Find where the given text appears and provide that cell's center as (X, Y) coordinate. 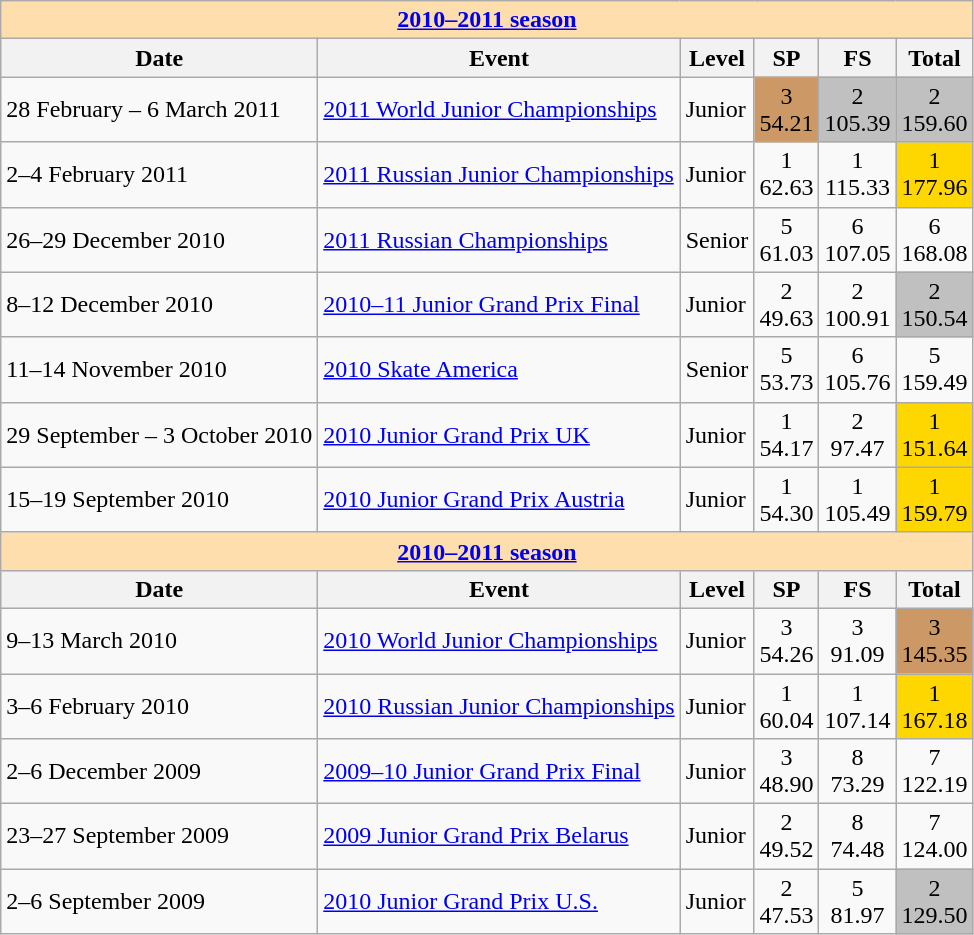
2010 Skate America (499, 370)
2 105.39 (858, 110)
1 54.30 (786, 500)
1 105.49 (858, 500)
2011 Russian Junior Championships (499, 174)
1 54.17 (786, 434)
2010 Junior Grand Prix U.S. (499, 902)
15–19 September 2010 (160, 500)
6 168.08 (934, 240)
3 145.35 (934, 640)
1 107.14 (858, 706)
1 167.18 (934, 706)
1 177.96 (934, 174)
3 54.26 (786, 640)
1 60.04 (786, 706)
2009–10 Junior Grand Prix Final (499, 772)
2 49.52 (786, 836)
6 107.05 (858, 240)
7 122.19 (934, 772)
5 81.97 (858, 902)
2010–11 Junior Grand Prix Final (499, 304)
29 September – 3 October 2010 (160, 434)
2010 Russian Junior Championships (499, 706)
2011 World Junior Championships (499, 110)
1 159.79 (934, 500)
8 73.29 (858, 772)
11–14 November 2010 (160, 370)
2–6 December 2009 (160, 772)
6 105.76 (858, 370)
28 February – 6 March 2011 (160, 110)
5 61.03 (786, 240)
2010 World Junior Championships (499, 640)
5 159.49 (934, 370)
2 159.60 (934, 110)
5 53.73 (786, 370)
2011 Russian Championships (499, 240)
2 150.54 (934, 304)
2 129.50 (934, 902)
3 91.09 (858, 640)
23–27 September 2009 (160, 836)
2010 Junior Grand Prix Austria (499, 500)
1 115.33 (858, 174)
2–6 September 2009 (160, 902)
3 48.90 (786, 772)
7 124.00 (934, 836)
2 49.63 (786, 304)
8 74.48 (858, 836)
3 54.21 (786, 110)
2010 Junior Grand Prix UK (499, 434)
1 151.64 (934, 434)
2009 Junior Grand Prix Belarus (499, 836)
2 100.91 (858, 304)
2 47.53 (786, 902)
3–6 February 2010 (160, 706)
8–12 December 2010 (160, 304)
26–29 December 2010 (160, 240)
2–4 February 2011 (160, 174)
9–13 March 2010 (160, 640)
1 62.63 (786, 174)
2 97.47 (858, 434)
